Capture the cell that displays the provided text and extract its (X, Y) central coordinate. 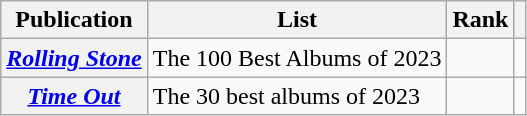
The 100 Best Albums of 2023 (297, 58)
The 30 best albums of 2023 (297, 96)
Rank (480, 20)
List (297, 20)
Rolling Stone (74, 58)
Time Out (74, 96)
Publication (74, 20)
